For the text-containing cell, return its midpoint in (x, y) coordinate format. 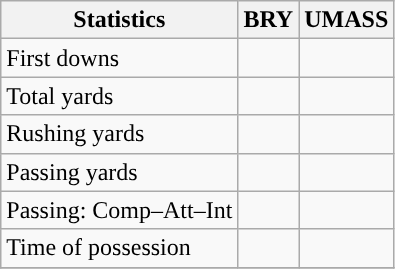
Statistics (120, 20)
UMASS (346, 20)
Rushing yards (120, 134)
Passing yards (120, 172)
BRY (268, 20)
Time of possession (120, 248)
First downs (120, 58)
Passing: Comp–Att–Int (120, 210)
Total yards (120, 96)
